From the cell containing the given text, extract its center point as [X, Y] coordinate. 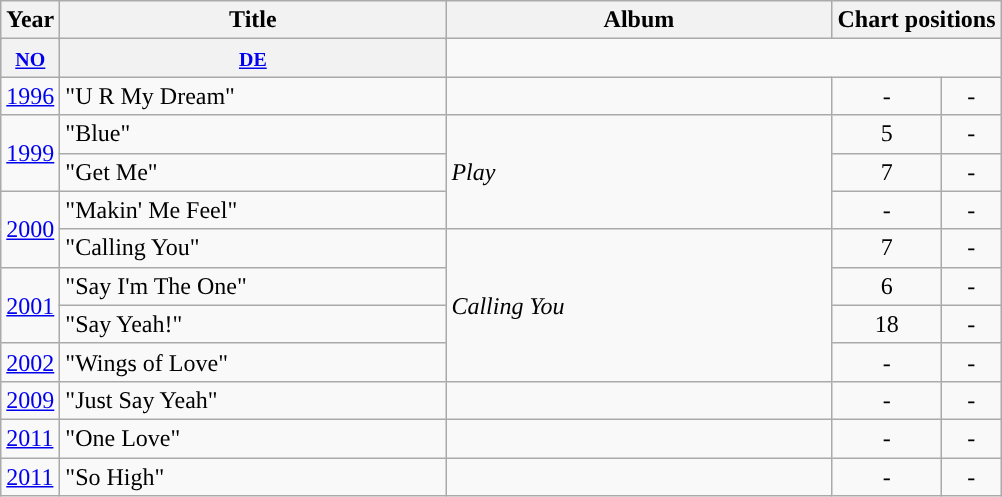
DE [253, 58]
"Blue" [253, 134]
5 [887, 134]
2001 [30, 305]
Title [253, 20]
"Calling You" [253, 248]
1999 [30, 153]
Year [30, 20]
"Say I'm The One" [253, 286]
"Makin' Me Feel" [253, 210]
Play [639, 172]
Chart positions [916, 20]
18 [887, 324]
1996 [30, 96]
NO [30, 58]
2009 [30, 400]
"Get Me" [253, 172]
2002 [30, 362]
"Wings of Love" [253, 362]
Calling You [639, 305]
"Just Say Yeah" [253, 400]
"One Love" [253, 438]
2000 [30, 229]
"Say Yeah!" [253, 324]
Album [639, 20]
6 [887, 286]
"So High" [253, 477]
"U R My Dream" [253, 96]
